Provide the [x, y] coordinate of the cell's center where the given text is located.  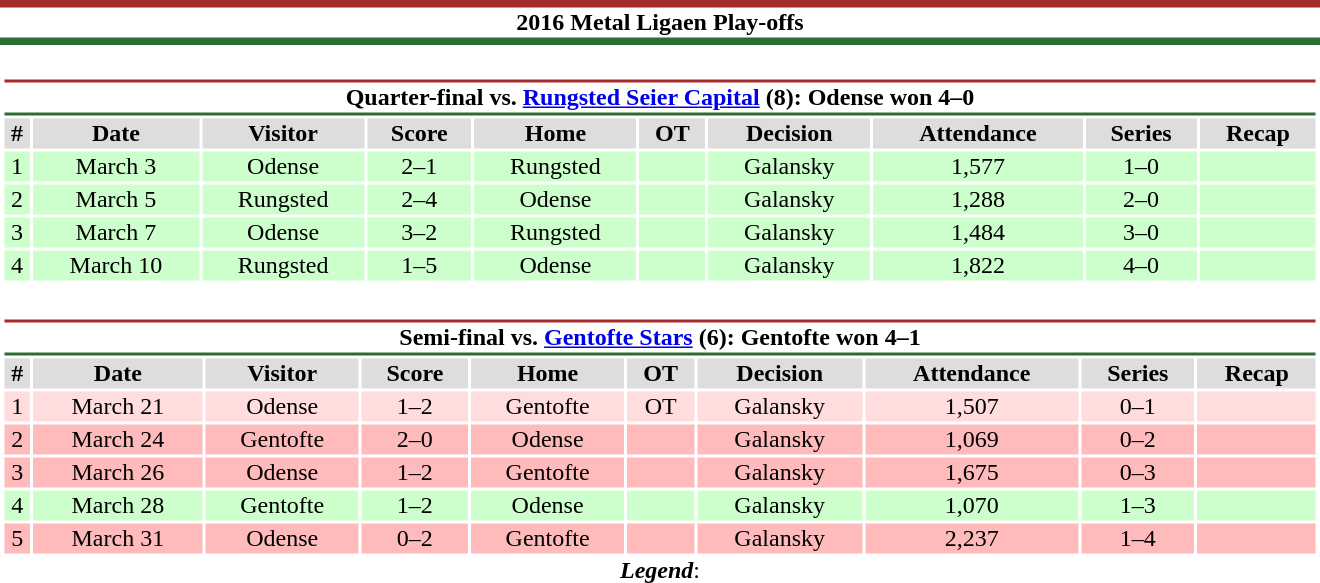
March 26 [118, 473]
1,069 [972, 439]
1,577 [978, 167]
1–3 [1138, 505]
1,070 [972, 505]
2–4 [419, 199]
3–0 [1141, 233]
1,822 [978, 265]
2,237 [972, 539]
March 21 [118, 407]
March 10 [116, 265]
0–3 [1138, 473]
5 [17, 539]
1,507 [972, 407]
Quarter-final vs. Rungsted Seier Capital (8): Odense won 4–0 [660, 98]
March 28 [118, 505]
3–2 [419, 233]
Semi-final vs. Gentofte Stars (6): Gentofte won 4–1 [660, 338]
1–4 [1138, 539]
1,675 [972, 473]
March 7 [116, 233]
March 24 [118, 439]
March 5 [116, 199]
1–5 [419, 265]
2–1 [419, 167]
1–0 [1141, 167]
March 31 [118, 539]
1,288 [978, 199]
4–0 [1141, 265]
1,484 [978, 233]
0–1 [1138, 407]
March 3 [116, 167]
